Output the [x, y] coordinate of the center of the cell containing the given text.  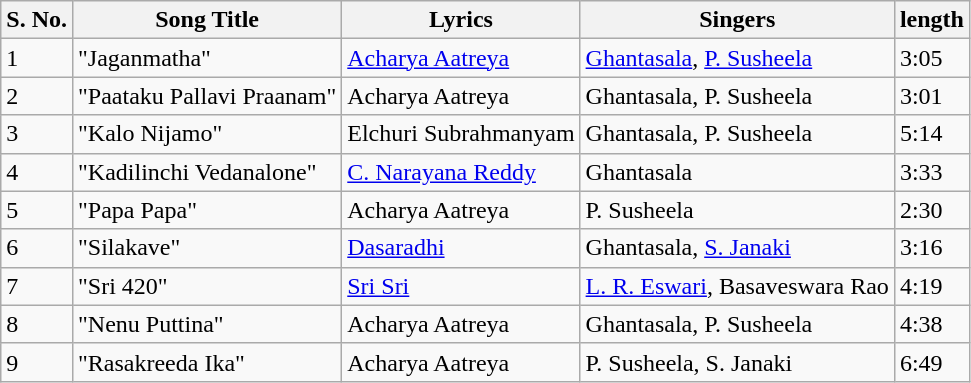
Song Title [206, 20]
3:01 [932, 96]
8 [37, 324]
"Jaganmatha" [206, 58]
3:05 [932, 58]
Ghantasala, S. Janaki [737, 248]
"Nenu Puttina" [206, 324]
C. Narayana Reddy [461, 172]
1 [37, 58]
"Papa Papa" [206, 210]
"Rasakreeda Ika" [206, 362]
4:19 [932, 286]
7 [37, 286]
"Silakave" [206, 248]
3:33 [932, 172]
Ghantasala [737, 172]
5:14 [932, 134]
P. Susheela, S. Janaki [737, 362]
"Sri 420" [206, 286]
"Kadilinchi Vedanalone" [206, 172]
"Kalo Nijamo" [206, 134]
5 [37, 210]
2 [37, 96]
L. R. Eswari, Basaveswara Rao [737, 286]
9 [37, 362]
6 [37, 248]
"Paataku Pallavi Praanam" [206, 96]
Elchuri Subrahmanyam [461, 134]
length [932, 20]
P. Susheela [737, 210]
Lyrics [461, 20]
3:16 [932, 248]
S. No. [37, 20]
6:49 [932, 362]
Sri Sri [461, 286]
Dasaradhi [461, 248]
2:30 [932, 210]
Singers [737, 20]
4 [37, 172]
4:38 [932, 324]
3 [37, 134]
